Capture the cell that displays the provided text and extract its (x, y) central coordinate. 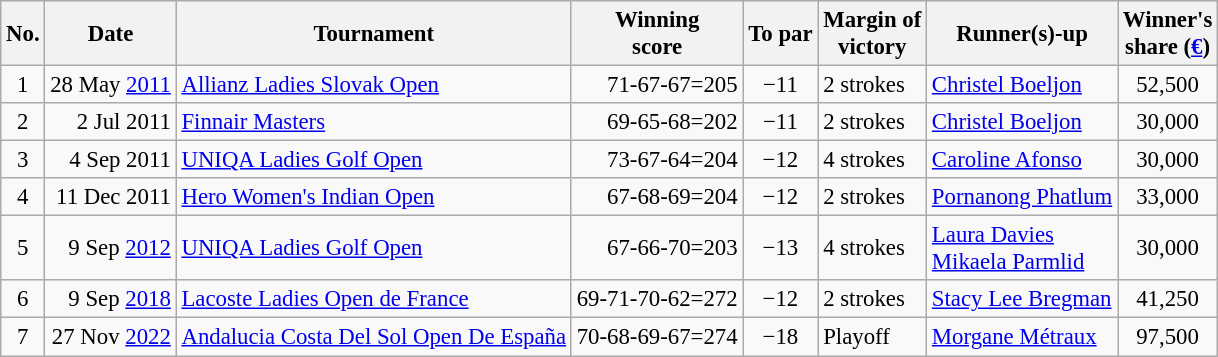
Finnair Masters (374, 122)
Hero Women's Indian Open (374, 197)
69-65-68=202 (657, 122)
7 (23, 337)
Winner'sshare (€) (1168, 34)
9 Sep 2012 (110, 248)
67-68-69=204 (657, 197)
41,250 (1168, 299)
2 Jul 2011 (110, 122)
Runner(s)-up (1022, 34)
Allianz Ladies Slovak Open (374, 85)
70-68-69-67=274 (657, 337)
4 (23, 197)
−18 (780, 337)
Playoff (872, 337)
Date (110, 34)
Lacoste Ladies Open de France (374, 299)
Winningscore (657, 34)
Morgane Métraux (1022, 337)
1 (23, 85)
6 (23, 299)
2 (23, 122)
−13 (780, 248)
9 Sep 2018 (110, 299)
Caroline Afonso (1022, 160)
Margin ofvictory (872, 34)
28 May 2011 (110, 85)
69-71-70-62=272 (657, 299)
5 (23, 248)
Laura Davies Mikaela Parmlid (1022, 248)
Pornanong Phatlum (1022, 197)
67-66-70=203 (657, 248)
Tournament (374, 34)
71-67-67=205 (657, 85)
73-67-64=204 (657, 160)
11 Dec 2011 (110, 197)
3 (23, 160)
4 Sep 2011 (110, 160)
Andalucia Costa Del Sol Open De España (374, 337)
No. (23, 34)
Stacy Lee Bregman (1022, 299)
33,000 (1168, 197)
27 Nov 2022 (110, 337)
97,500 (1168, 337)
To par (780, 34)
52,500 (1168, 85)
